Pinpoint the cell where the given text exists, returning its (X, Y) midpoint coordinate. 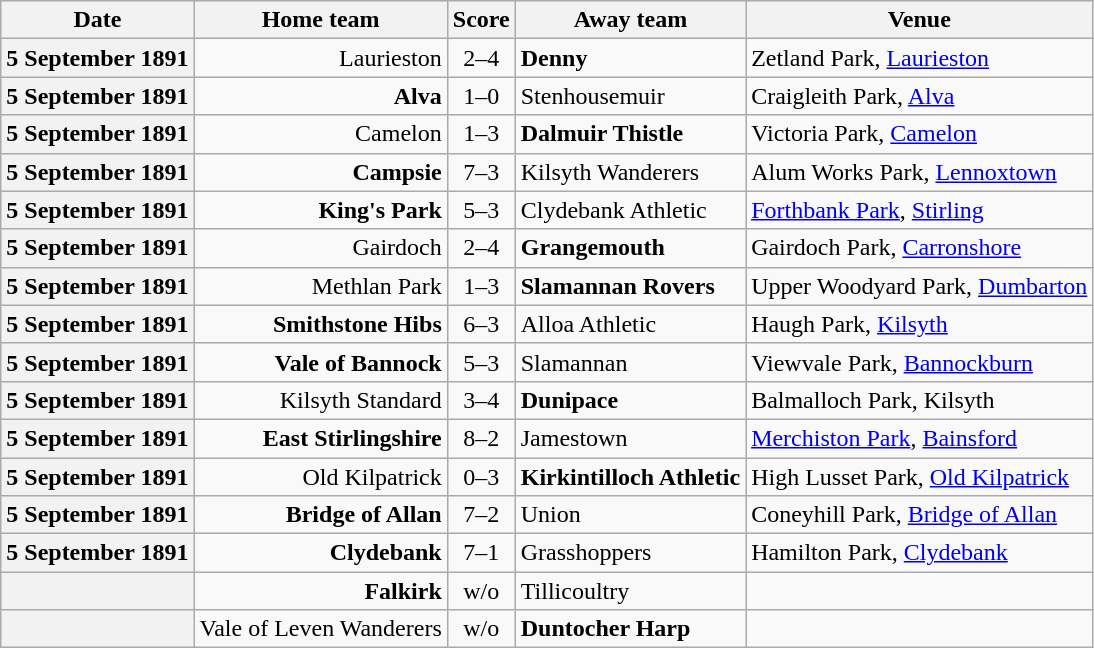
Falkirk (320, 591)
0–3 (481, 477)
Kilsyth Wanderers (630, 172)
Score (481, 20)
Slamannan Rovers (630, 286)
1–0 (481, 96)
Bridge of Allan (320, 515)
Gairdoch Park, Carronshore (920, 248)
Methlan Park (320, 286)
Date (98, 20)
Home team (320, 20)
Tillicoultry (630, 591)
Vale of Bannock (320, 362)
Venue (920, 20)
Victoria Park, Camelon (920, 134)
Old Kilpatrick (320, 477)
Grasshoppers (630, 553)
8–2 (481, 438)
Balmalloch Park, Kilsyth (920, 400)
Alva (320, 96)
Stenhousemuir (630, 96)
Merchiston Park, Bainsford (920, 438)
Clydebank (320, 553)
Jamestown (630, 438)
Dalmuir Thistle (630, 134)
King's Park (320, 210)
Slamannan (630, 362)
Gairdoch (320, 248)
7–2 (481, 515)
Craigleith Park, Alva (920, 96)
Haugh Park, Kilsyth (920, 324)
7–1 (481, 553)
Kilsyth Standard (320, 400)
Kirkintilloch Athletic (630, 477)
Grangemouth (630, 248)
Coneyhill Park, Bridge of Allan (920, 515)
Laurieston (320, 58)
6–3 (481, 324)
Hamilton Park, Clydebank (920, 553)
Clydebank Athletic (630, 210)
Alum Works Park, Lennoxtown (920, 172)
East Stirlingshire (320, 438)
Smithstone Hibs (320, 324)
Duntocher Harp (630, 629)
Camelon (320, 134)
7–3 (481, 172)
Alloa Athletic (630, 324)
3–4 (481, 400)
High Lusset Park, Old Kilpatrick (920, 477)
Viewvale Park, Bannockburn (920, 362)
Union (630, 515)
Denny (630, 58)
Zetland Park, Laurieston (920, 58)
Dunipace (630, 400)
Away team (630, 20)
Campsie (320, 172)
Upper Woodyard Park, Dumbarton (920, 286)
Vale of Leven Wanderers (320, 629)
Forthbank Park, Stirling (920, 210)
